Output the [x, y] coordinate of the center of the cell containing the given text.  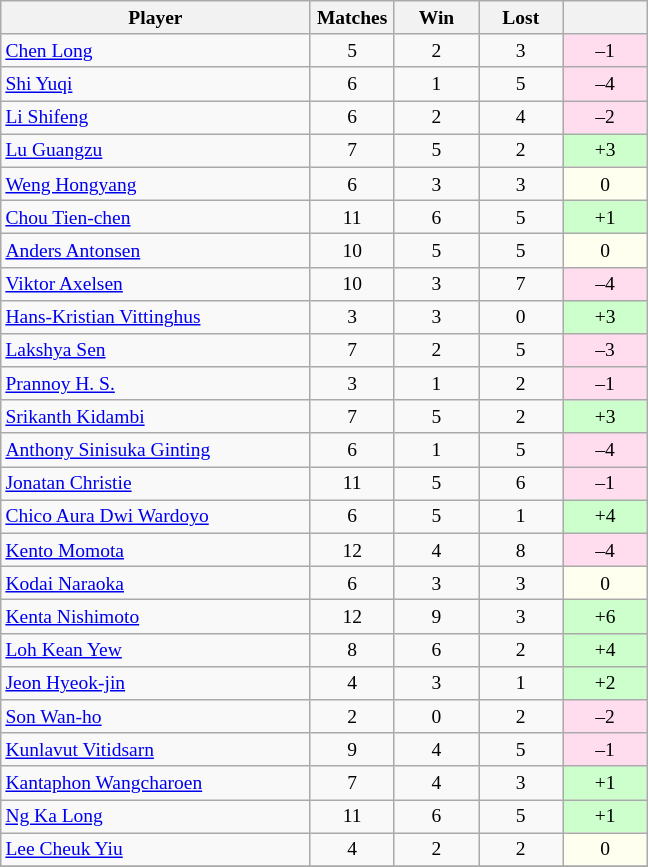
Kenta Nishimoto [156, 616]
Player [156, 18]
Jeon Hyeok-jin [156, 682]
Chico Aura Dwi Wardoyo [156, 516]
Shi Yuqi [156, 84]
Loh Kean Yew [156, 650]
+6 [605, 616]
Srikanth Kidambi [156, 416]
Weng Hongyang [156, 184]
Prannoy H. S. [156, 384]
Lost [521, 18]
Son Wan-ho [156, 716]
+2 [605, 682]
Chen Long [156, 50]
Li Shifeng [156, 118]
Matches [352, 18]
Lee Cheuk Yiu [156, 850]
–3 [605, 350]
Lakshya Sen [156, 350]
Hans-Kristian Vittinghus [156, 316]
Viktor Axelsen [156, 284]
Kento Momota [156, 550]
Kantaphon Wangcharoen [156, 782]
Chou Tien-chen [156, 216]
Kodai Naraoka [156, 584]
Anders Antonsen [156, 250]
Win [436, 18]
Ng Ka Long [156, 816]
Jonatan Christie [156, 484]
Anthony Sinisuka Ginting [156, 450]
Kunlavut Vitidsarn [156, 750]
Lu Guangzu [156, 150]
